Search for the cell housing the specified text and yield its (x, y) center coordinate. 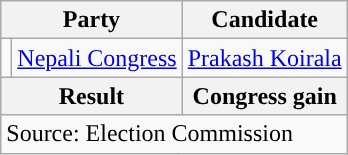
Nepali Congress (97, 58)
Prakash Koirala (264, 58)
Candidate (264, 20)
Congress gain (264, 96)
Result (92, 96)
Party (92, 20)
Source: Election Commission (174, 134)
